For the text-containing cell, return its midpoint in (x, y) coordinate format. 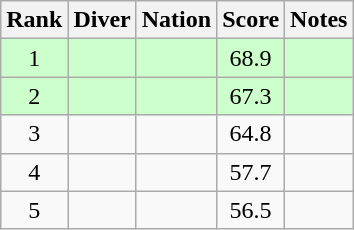
67.3 (251, 96)
68.9 (251, 58)
56.5 (251, 210)
4 (34, 172)
64.8 (251, 134)
5 (34, 210)
3 (34, 134)
57.7 (251, 172)
Diver (102, 20)
Rank (34, 20)
Score (251, 20)
Nation (176, 20)
2 (34, 96)
Notes (319, 20)
1 (34, 58)
